Identify which cell holds the provided text, then report its [x, y] central coordinate. 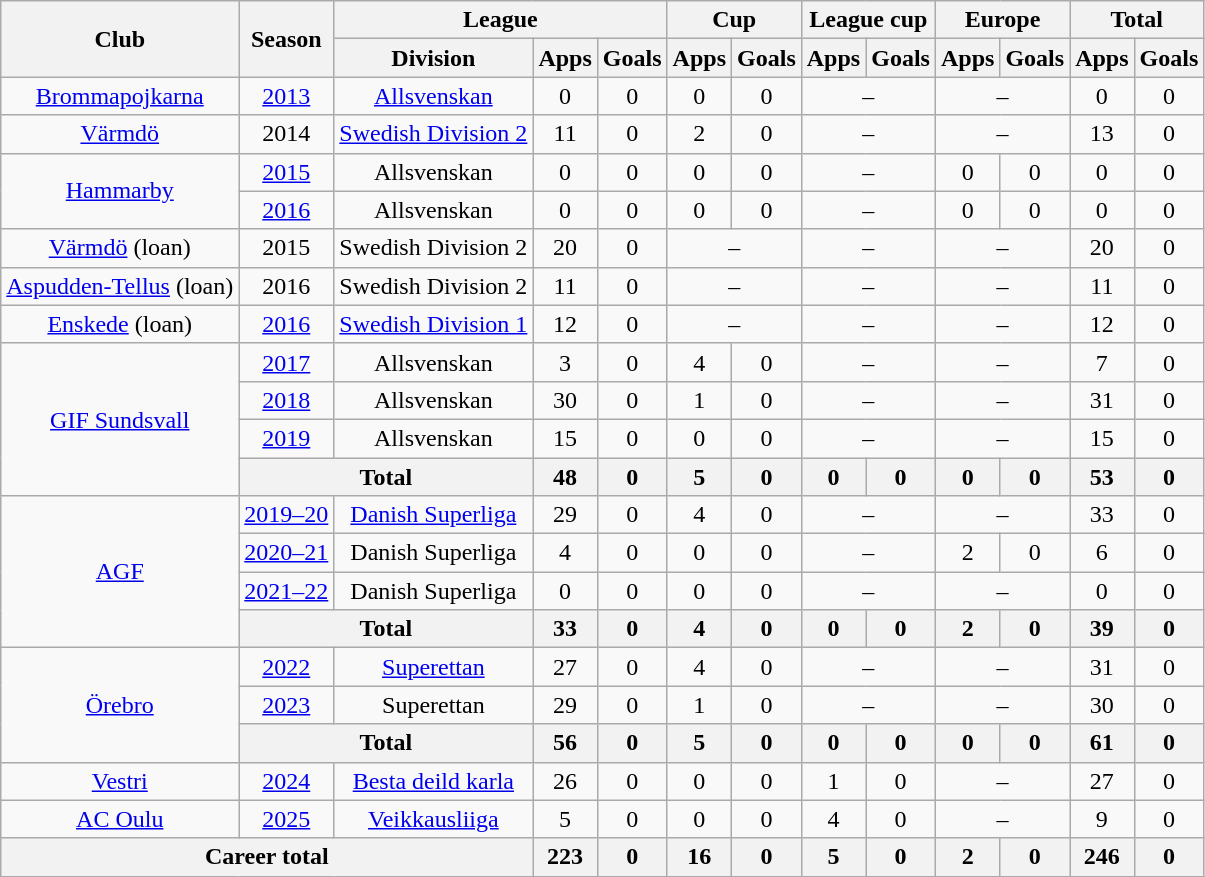
2024 [286, 781]
2014 [286, 134]
Veikkausliiga [434, 819]
Season [286, 39]
7 [1102, 362]
Club [120, 39]
Vestri [120, 781]
Besta deild karla [434, 781]
League cup [868, 20]
3 [565, 362]
48 [565, 477]
Career total [267, 857]
2019–20 [286, 515]
2019 [286, 438]
2013 [286, 96]
2020–21 [286, 553]
2017 [286, 362]
Värmdö (loan) [120, 248]
AGF [120, 572]
2018 [286, 400]
2025 [286, 819]
9 [1102, 819]
56 [565, 743]
13 [1102, 134]
53 [1102, 477]
GIF Sundsvall [120, 419]
League [500, 20]
Aspudden-Tellus (loan) [120, 286]
2022 [286, 667]
Örebro [120, 705]
2023 [286, 705]
16 [699, 857]
6 [1102, 553]
Swedish Division 1 [434, 324]
Hammarby [120, 191]
223 [565, 857]
26 [565, 781]
246 [1102, 857]
61 [1102, 743]
Enskede (loan) [120, 324]
Värmdö [120, 134]
Division [434, 58]
39 [1102, 629]
Europe [1002, 20]
AC Oulu [120, 819]
Cup [734, 20]
2021–22 [286, 591]
Brommapojkarna [120, 96]
